From the cell containing the given text, extract its center point as (x, y) coordinate. 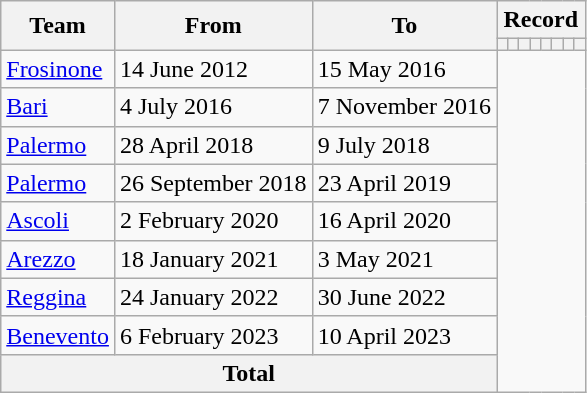
Ascoli (58, 221)
14 June 2012 (213, 69)
Benevento (58, 335)
7 November 2016 (404, 107)
23 April 2019 (404, 183)
24 January 2022 (213, 297)
10 April 2023 (404, 335)
28 April 2018 (213, 145)
Reggina (58, 297)
6 February 2023 (213, 335)
9 July 2018 (404, 145)
4 July 2016 (213, 107)
Total (249, 373)
Frosinone (58, 69)
Record (540, 20)
3 May 2021 (404, 259)
Team (58, 26)
Bari (58, 107)
2 February 2020 (213, 221)
15 May 2016 (404, 69)
To (404, 26)
From (213, 26)
26 September 2018 (213, 183)
30 June 2022 (404, 297)
18 January 2021 (213, 259)
16 April 2020 (404, 221)
Arezzo (58, 259)
